For the text-containing cell, return its midpoint in [X, Y] coordinate format. 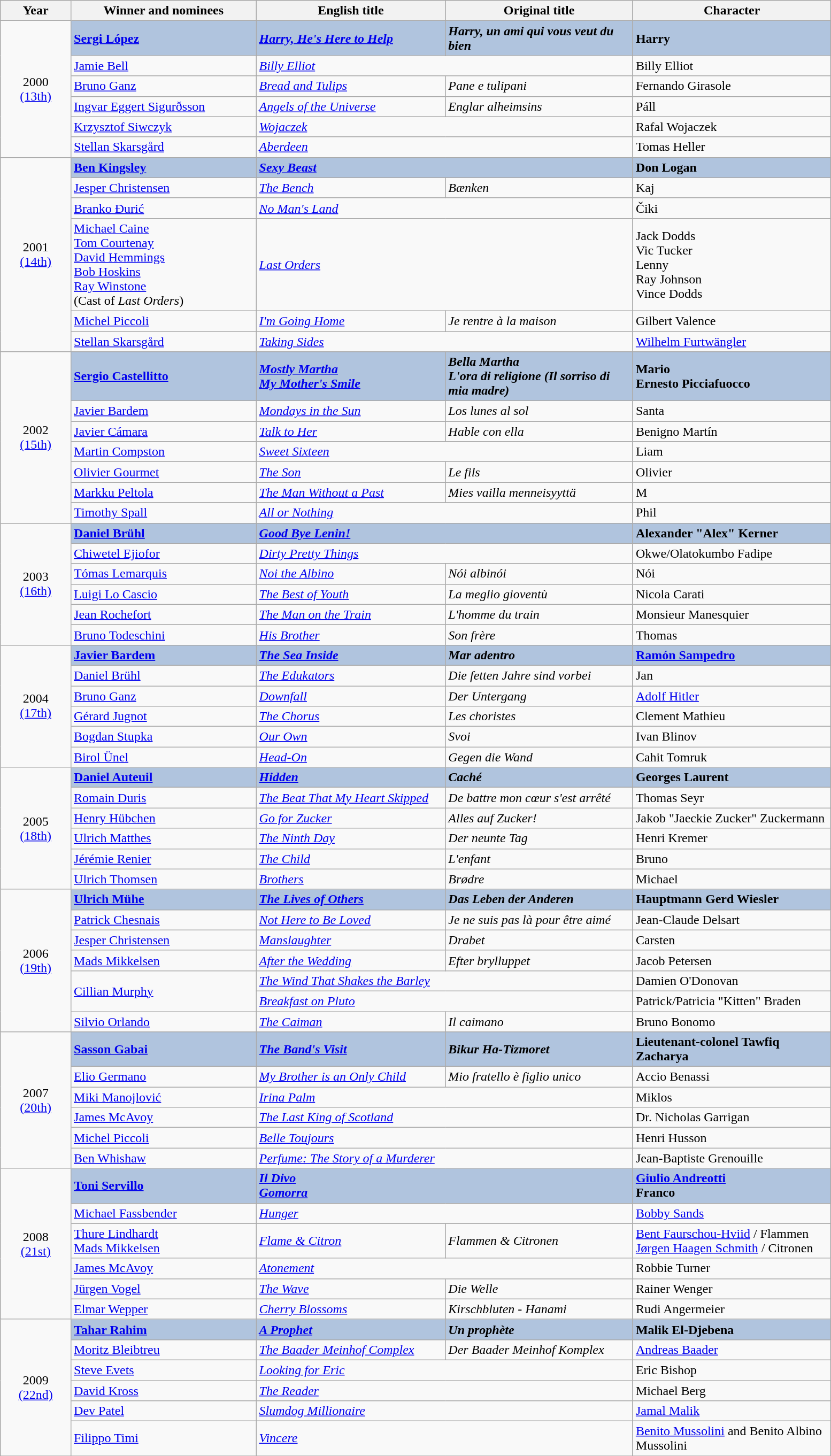
Efter brylluppet [539, 960]
Nói [732, 574]
Original title [539, 11]
Die Welle [539, 1289]
Benito Mussolini and Benito Albino Mussolini [732, 1438]
Ingvar Eggert Sigurðsson [164, 106]
Bogdan Stupka [164, 737]
Steve Evets [164, 1370]
Manslaughter [351, 940]
Elmar Wepper [164, 1309]
Bænken [539, 188]
Miklos [732, 1097]
The Band's Visit [351, 1049]
Alexander "Alex" Kerner [732, 533]
Gérard Jugnot [164, 717]
Liam [732, 452]
Timothy Spall [164, 513]
Good Bye Lenin! [444, 533]
2005(18th) [36, 828]
Daniel Auteuil [164, 777]
Mies vailla menneisyyttä [539, 492]
Year [36, 11]
Jan [732, 675]
Vincere [444, 1438]
Silvio Orlando [164, 1022]
Filippo Timi [164, 1438]
Looking for Eric [444, 1370]
Character [732, 11]
Irina Palm [444, 1097]
Il DivoGomorra [444, 1186]
Alles auf Zucker! [539, 818]
Gegen die Wand [539, 757]
Jamie Bell [164, 66]
Je rentre à la maison [539, 321]
Sergio Castellitto [164, 376]
Son frère [539, 635]
Michael [732, 879]
The Child [351, 859]
Noi the Albino [351, 574]
Dirty Pretty Things [444, 553]
The Chorus [351, 717]
Hauptmann Gerd Wiesler [732, 899]
Jakob "Jaeckie Zucker" Zuckermann [732, 818]
Michael Fassbender [164, 1213]
Jamal Malik [732, 1411]
Henry Hübchen [164, 818]
Perfume: The Story of a Murderer [444, 1158]
Drabet [539, 940]
Accio Benassi [732, 1077]
Los lunes al sol [539, 411]
Toni Servillo [164, 1186]
The Sea Inside [351, 655]
2002(15th) [36, 437]
Die fetten Jahre sind vorbei [539, 675]
2007(20th) [36, 1100]
Le fils [539, 472]
Ulrich Thomsen [164, 879]
His Brother [351, 635]
Robbie Turner [732, 1268]
Lieutenant-colonel Tawfiq Zacharya [732, 1049]
Das Leben der Anderen [539, 899]
Bikur Ha-Tizmoret [539, 1049]
Bruno Todeschini [164, 635]
After the Wedding [351, 960]
Branko Đurić [164, 208]
Cahit Tomruk [732, 757]
Head-On [351, 757]
Tahar Rahim [164, 1329]
2000(13th) [36, 89]
Luigi Lo Cascio [164, 594]
Bella MarthaL'ora di religione (Il sorriso di mia madre) [539, 376]
Thomas Seyr [732, 798]
No Man's Land [444, 208]
Rafal Wojaczek [732, 127]
My Brother is an Only Child [351, 1077]
The Last King of Scotland [444, 1118]
Adolf Hitler [732, 696]
Chiwetel Ejiofor [164, 553]
Čiki [732, 208]
Bruno [732, 859]
Patrick Chesnais [164, 920]
Don Logan [732, 167]
Jacob Petersen [732, 960]
Ivan Blinov [732, 737]
Okwe/Olatokumbo Fadipe [732, 553]
Jean-Baptiste Grenouille [732, 1158]
Brothers [351, 879]
The Wave [351, 1289]
Miki Manojlović [164, 1097]
Der Baader Meinhof Komplex [539, 1350]
Downfall [351, 696]
Aberdeen [444, 147]
La meglio gioventù [539, 594]
Nicola Carati [732, 594]
M [732, 492]
Clement Mathieu [732, 717]
Bread and Tulips [351, 86]
Last Orders [444, 264]
Kirschbluten - Hanami [539, 1309]
Wojaczek [444, 127]
Phil [732, 513]
Carsten [732, 940]
Taking Sides [444, 342]
English title [351, 11]
Der Untergang [539, 696]
De battre mon cœur s'est arrêté [539, 798]
2008(21st) [36, 1244]
Andreas Baader [732, 1350]
Talk to Her [351, 432]
Jürgen Vogel [164, 1289]
L'enfant [539, 859]
Nói albinói [539, 574]
The Best of Youth [351, 594]
Englar alheimsins [539, 106]
Der neunte Tag [539, 838]
The Son [351, 472]
The Man Without a Past [351, 492]
Je ne suis pas là pour être aimé [539, 920]
Harry [732, 38]
Harry, un ami qui vous veut du bien [539, 38]
Mads Mikkelsen [164, 960]
Sexy Beast [444, 167]
Atonement [444, 1268]
Ben Kingsley [164, 167]
Flame & Citron [351, 1241]
Tómas Lemarquis [164, 574]
The Wind That Shakes the Barley [444, 981]
Breakfast on Pluto [444, 1001]
Our Own [351, 737]
Hable con ella [539, 432]
Ulrich Mühe [164, 899]
Michael Caine Tom Courtenay David Hemmings Bob Hoskins Ray Winstone (Cast of Last Orders) [164, 264]
Mostly MarthaMy Mother's Smile [351, 376]
Flammen & Citronen [539, 1241]
Sergi López [164, 38]
Kaj [732, 188]
2003(16th) [36, 584]
David Kross [164, 1391]
Henri Kremer [732, 838]
2001(14th) [36, 255]
Il caimano [539, 1022]
2009(22nd) [36, 1387]
Wilhelm Furtwängler [732, 342]
Ramón Sampedro [732, 655]
Ulrich Matthes [164, 838]
Bruno Bonomo [732, 1022]
Mar adentro [539, 655]
Hunger [444, 1213]
The Lives of Others [351, 899]
Un prophète [539, 1329]
Jérémie Renier [164, 859]
Rudi Angermeier [732, 1309]
Gilbert Valence [732, 321]
Dr. Nicholas Garrigan [732, 1118]
All or Nothing [444, 513]
Krzysztof Siwczyk [164, 127]
Thomas [732, 635]
Brødre [539, 879]
Hidden [351, 777]
Mondays in the Sun [351, 411]
Caché [539, 777]
Michael Berg [732, 1391]
Harry, He's Here to Help [351, 38]
Sasson Gabai [164, 1049]
Monsieur Manesquier [732, 614]
The Ninth Day [351, 838]
A Prophet [351, 1329]
The Caiman [351, 1022]
I'm Going Home [351, 321]
Thure Lindhardt Mads Mikkelsen [164, 1241]
Belle Toujours [444, 1138]
Les choristes [539, 717]
Jean Rochefort [164, 614]
Romain Duris [164, 798]
Moritz Bleibtreu [164, 1350]
The Reader [444, 1391]
Birol Ünel [164, 757]
Malik El-Djebena [732, 1329]
Cherry Blossoms [351, 1309]
Go for Zucker [351, 818]
Rainer Wenger [732, 1289]
Santa [732, 411]
Páll [732, 106]
Tomas Heller [732, 147]
Georges Laurent [732, 777]
The Bench [351, 188]
Markku Peltola [164, 492]
Elio Germano [164, 1077]
Bent Faurschou-Hviid / FlammenJørgen Haagen Schmith / Citronen [732, 1241]
Fernando Girasole [732, 86]
Jack DoddsVic Tucker Lenny Ray Johnson Vince Dodds [732, 264]
Eric Bishop [732, 1370]
Olivier [732, 472]
Olivier Gourmet [164, 472]
Not Here to Be Loved [351, 920]
Damien O'Donovan [732, 981]
Javier Cámara [164, 432]
Mio fratello è figlio unico [539, 1077]
Henri Husson [732, 1138]
Bobby Sands [732, 1213]
MarioErnesto Picciafuocco [732, 376]
Angels of the Universe [351, 106]
The Man on the Train [351, 614]
Winner and nominees [164, 11]
The Edukators [351, 675]
Ben Whishaw [164, 1158]
Martin Compston [164, 452]
2006(19th) [36, 960]
Sweet Sixteen [444, 452]
Benigno Martín [732, 432]
The Baader Meinhof Complex [351, 1350]
Pane e tulipani [539, 86]
Giulio AndreottiFranco [732, 1186]
Cillian Murphy [164, 991]
Dev Patel [164, 1411]
2004(17th) [36, 706]
L'homme du train [539, 614]
Patrick/Patricia "Kitten" Braden [732, 1001]
Slumdog Millionaire [444, 1411]
Jean-Claude Delsart [732, 920]
Svoi [539, 737]
The Beat That My Heart Skipped [351, 798]
